Pinpoint the cell where the given text exists, returning its [x, y] midpoint coordinate. 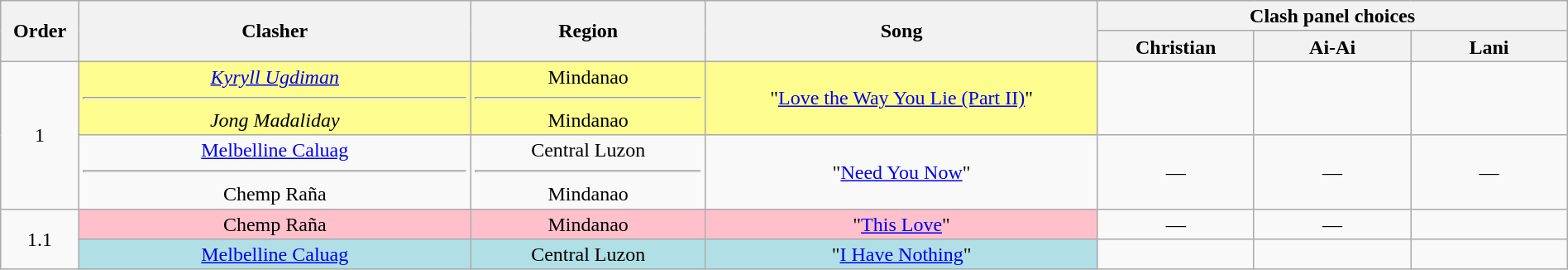
Melbelline CaluagChemp Raña [275, 172]
"I Have Nothing" [901, 255]
Kyryll UgdimanJong Madaliday [275, 98]
Clash panel choices [1332, 17]
"Need You Now" [901, 172]
Song [901, 31]
Lani [1489, 46]
"This Love" [901, 224]
Central Luzon [588, 255]
Order [40, 31]
1 [40, 135]
Region [588, 31]
Chemp Raña [275, 224]
Central LuzonMindanao [588, 172]
Clasher [275, 31]
Christian [1176, 46]
1.1 [40, 239]
Ai-Ai [1331, 46]
"Love the Way You Lie (Part II)" [901, 98]
Mindanao [588, 224]
Melbelline Caluag [275, 255]
MindanaoMindanao [588, 98]
